Output the (x, y) coordinate of the center of the cell containing the given text.  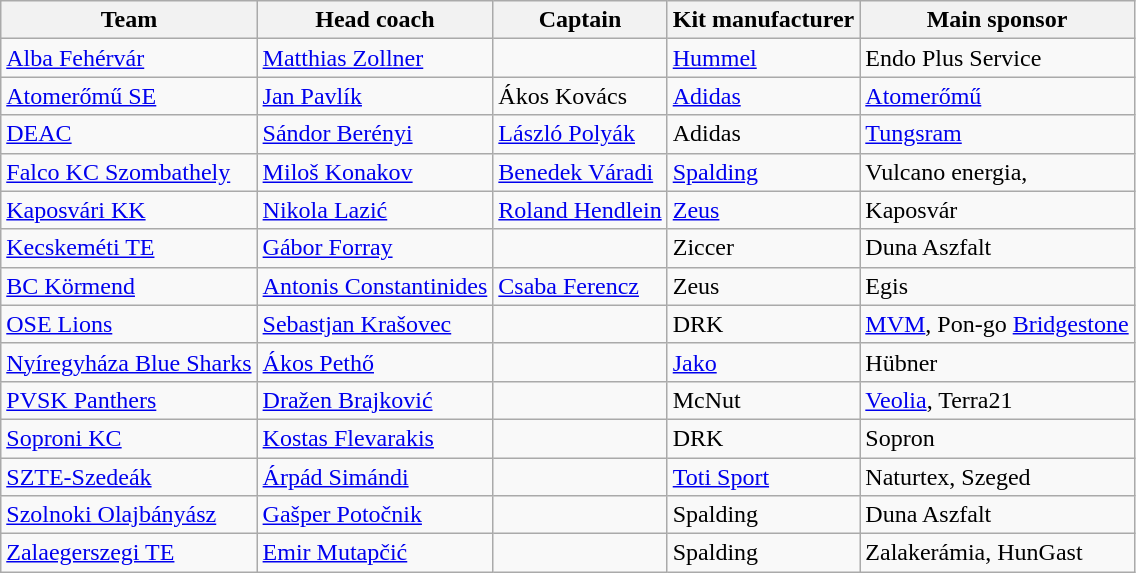
Csaba Ferencz (580, 286)
Roland Hendlein (580, 210)
Árpád Simándi (375, 477)
Endo Plus Service (997, 58)
Soproni KC (129, 438)
Ákos Kovács (580, 96)
Kaposvári KK (129, 210)
Zalakerámia, HunGast (997, 553)
Nikola Lazić (375, 210)
Dražen Brajković (375, 400)
McNut (764, 400)
Atomerőmű SE (129, 96)
Kostas Flevarakis (375, 438)
Gašper Potočnik (375, 515)
OSE Lions (129, 324)
Ziccer (764, 248)
Benedek Váradi (580, 172)
Hübner (997, 362)
Jako (764, 362)
Jan Pavlík (375, 96)
Main sponsor (997, 20)
Nyíregyháza Blue Sharks (129, 362)
Zalaegerszegi TE (129, 553)
Veolia, Terra21 (997, 400)
Antonis Constantinides (375, 286)
Sebastjan Krašovec (375, 324)
Toti Sport (764, 477)
Vulcano energia, (997, 172)
Kit manufacturer (764, 20)
Atomerőmű (997, 96)
Egis (997, 286)
Sándor Berényi (375, 134)
SZTE-Szedeák (129, 477)
Head coach (375, 20)
Naturtex, Szeged (997, 477)
Emir Mutapčić (375, 553)
BC Körmend (129, 286)
Team (129, 20)
Szolnoki Olajbányász (129, 515)
Gábor Forray (375, 248)
Kaposvár (997, 210)
Matthias Zollner (375, 58)
Tungsram (997, 134)
DEAC (129, 134)
Alba Fehérvár (129, 58)
Sopron (997, 438)
Ákos Pethő (375, 362)
MVM, Pon-go Bridgestone (997, 324)
PVSK Panthers (129, 400)
Hummel (764, 58)
László Polyák (580, 134)
Falco KC Szombathely (129, 172)
Kecskeméti TE (129, 248)
Miloš Konakov (375, 172)
Captain (580, 20)
